Determine the (x, y) coordinate at the center of the cell enclosing the given text.  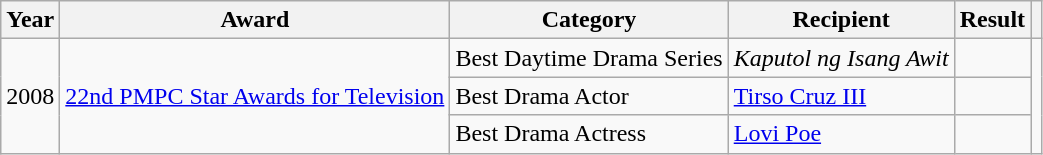
2008 (30, 96)
Year (30, 20)
Award (255, 20)
Best Drama Actress (589, 134)
Category (589, 20)
Lovi Poe (841, 134)
Best Drama Actor (589, 96)
Result (992, 20)
22nd PMPC Star Awards for Television (255, 96)
Tirso Cruz III (841, 96)
Kaputol ng Isang Awit (841, 58)
Recipient (841, 20)
Best Daytime Drama Series (589, 58)
